Find where the given text appears and provide that cell's center as (x, y) coordinate. 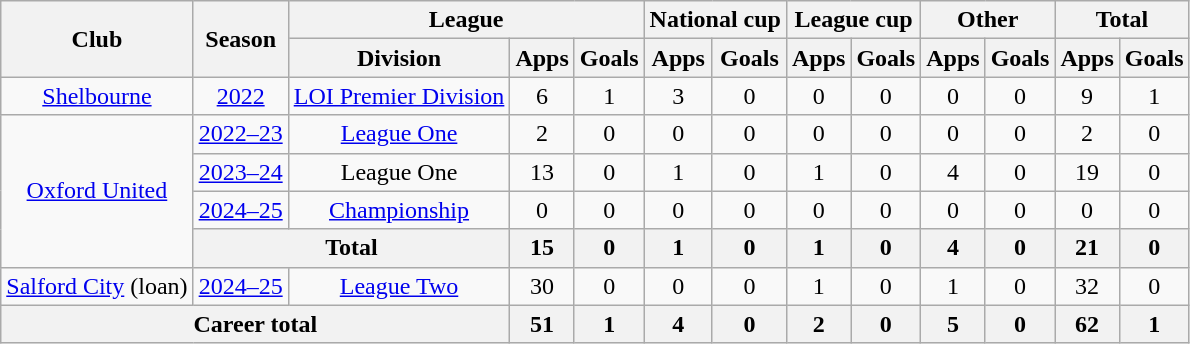
Season (240, 39)
League Two (399, 286)
National cup (715, 20)
2023–24 (240, 172)
Career total (256, 324)
13 (542, 172)
3 (678, 96)
2022–23 (240, 134)
2022 (240, 96)
LOI Premier Division (399, 96)
9 (1087, 96)
Salford City (loan) (97, 286)
Championship (399, 210)
51 (542, 324)
30 (542, 286)
Division (399, 58)
Club (97, 39)
6 (542, 96)
League cup (853, 20)
62 (1087, 324)
Oxford United (97, 191)
21 (1087, 248)
32 (1087, 286)
15 (542, 248)
League (466, 20)
19 (1087, 172)
5 (953, 324)
Other (988, 20)
Shelbourne (97, 96)
